Provide the [X, Y] coordinate of the cell's center where the given text is located.  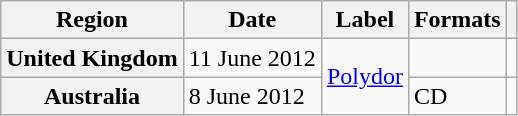
11 June 2012 [252, 58]
CD [457, 96]
Polydor [364, 77]
United Kingdom [92, 58]
Region [92, 20]
8 June 2012 [252, 96]
Date [252, 20]
Label [364, 20]
Australia [92, 96]
Formats [457, 20]
